Identify which cell holds the provided text, then report its [X, Y] central coordinate. 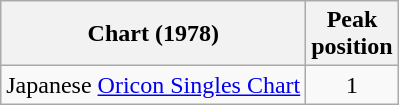
Chart (1978) [154, 34]
Japanese Oricon Singles Chart [154, 85]
Peakposition [352, 34]
1 [352, 85]
